Capture the cell that displays the provided text and extract its (x, y) central coordinate. 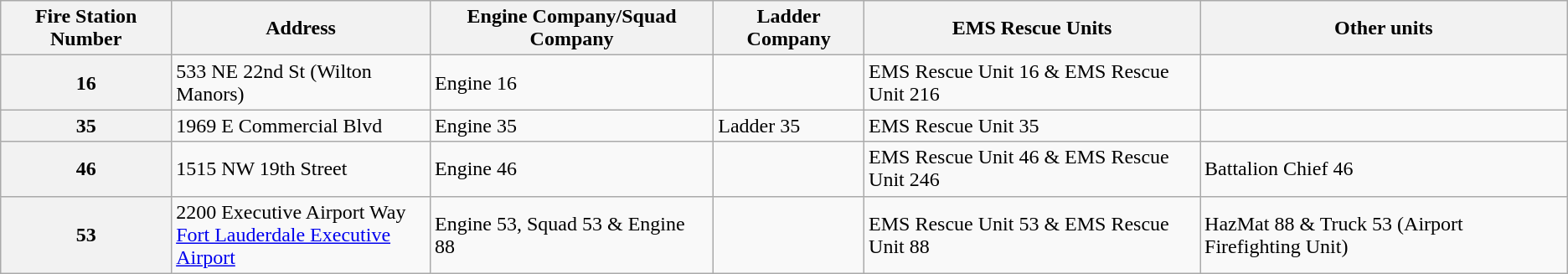
Address (302, 28)
Fire Station Number (86, 28)
46 (86, 169)
1515 NW 19th Street (302, 169)
533 NE 22nd St (Wilton Manors) (302, 82)
Ladder 35 (789, 126)
Engine 16 (571, 82)
1969 E Commercial Blvd (302, 126)
Engine Company/Squad Company (571, 28)
35 (86, 126)
HazMat 88 & Truck 53 (Airport Firefighting Unit) (1384, 235)
2200 Executive Airport Way Fort Lauderdale Executive Airport (302, 235)
Ladder Company (789, 28)
16 (86, 82)
Other units (1384, 28)
Engine 46 (571, 169)
Engine 53, Squad 53 & Engine 88 (571, 235)
EMS Rescue Unit 46 & EMS Rescue Unit 246 (1032, 169)
53 (86, 235)
EMS Rescue Units (1032, 28)
EMS Rescue Unit 16 & EMS Rescue Unit 216 (1032, 82)
EMS Rescue Unit 35 (1032, 126)
Engine 35 (571, 126)
Battalion Chief 46 (1384, 169)
EMS Rescue Unit 53 & EMS Rescue Unit 88 (1032, 235)
